Provide the (x, y) coordinate of the cell's center where the given text is located.  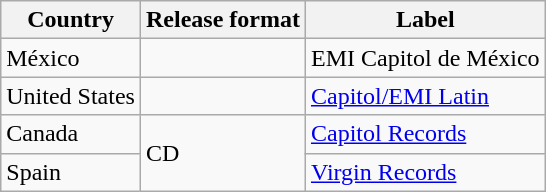
Label (425, 20)
Canada (71, 134)
Capitol/EMI Latin (425, 96)
Release format (222, 20)
Capitol Records (425, 134)
Spain (71, 172)
EMI Capitol de México (425, 58)
CD (222, 153)
Virgin Records (425, 172)
Country (71, 20)
United States (71, 96)
México (71, 58)
